Capture the cell that displays the provided text and extract its (X, Y) central coordinate. 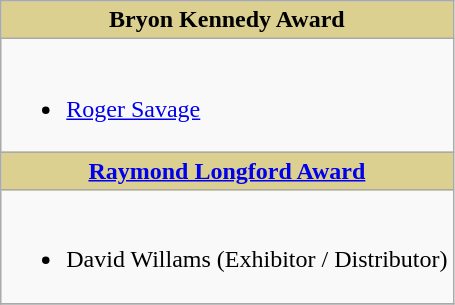
Raymond Longford Award (227, 171)
Bryon Kennedy Award (227, 20)
David Willams (Exhibitor / Distributor) (227, 246)
Roger Savage (227, 96)
